Return the (x, y) coordinate for the center point of the cell that contains the specified text.  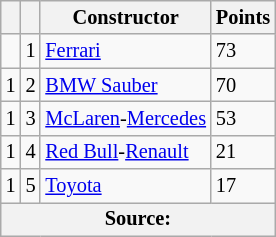
BMW Sauber (125, 85)
17 (243, 186)
McLaren-Mercedes (125, 118)
Points (243, 17)
21 (243, 152)
Constructor (125, 17)
Source: (138, 219)
73 (243, 51)
2 (31, 85)
4 (31, 152)
53 (243, 118)
Red Bull-Renault (125, 152)
Ferrari (125, 51)
70 (243, 85)
5 (31, 186)
Toyota (125, 186)
3 (31, 118)
